Return (X, Y) of the center of cell containing provided text 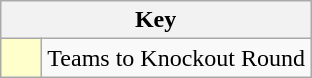
Teams to Knockout Round (176, 58)
Key (156, 20)
